Detect which cell encompasses the target text, then output its [x, y] center coordinate. 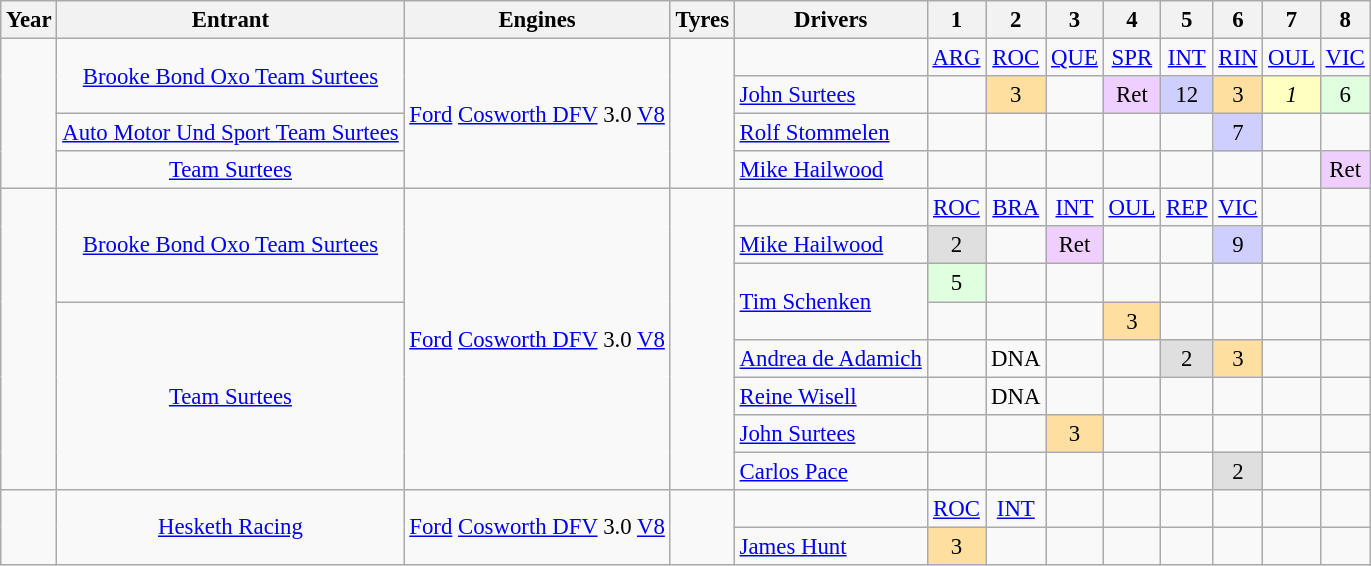
12 [1187, 95]
BRA [1016, 208]
Reine Wisell [830, 396]
Rolf Stommelen [830, 133]
Tyres [702, 20]
SPR [1132, 58]
4 [1132, 20]
8 [1345, 20]
Drivers [830, 20]
Hesketh Racing [230, 528]
Entrant [230, 20]
Engines [537, 20]
ARG [956, 58]
Carlos Pace [830, 471]
9 [1238, 245]
RIN [1238, 58]
Andrea de Adamich [830, 358]
Tim Schenken [830, 302]
REP [1187, 208]
Year [29, 20]
QUE [1074, 58]
James Hunt [830, 546]
Auto Motor Und Sport Team Surtees [230, 133]
